Detect which cell encompasses the target text, then output its [x, y] center coordinate. 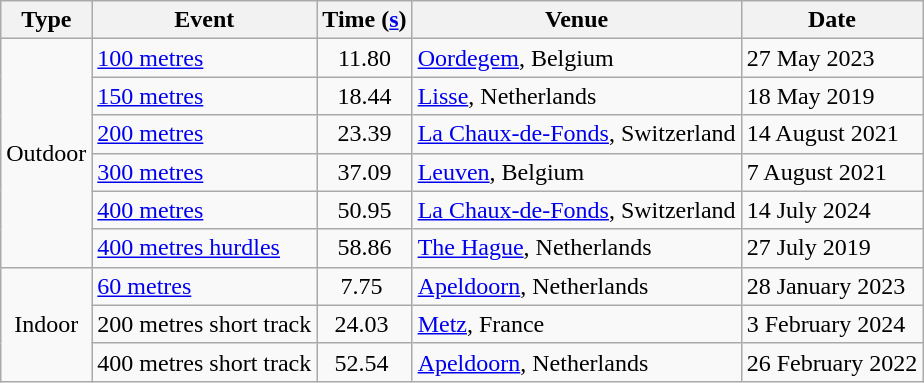
Venue [576, 20]
50.95 [364, 210]
18 May 2019 [832, 96]
26 February 2022 [832, 362]
400 metres hurdles [204, 248]
100 metres [204, 58]
27 July 2019 [832, 248]
Oordegem, Belgium [576, 58]
200 metres [204, 134]
24.03 [364, 324]
Outdoor [46, 153]
7.75 [364, 286]
Time (s) [364, 20]
Date [832, 20]
58.86 [364, 248]
28 January 2023 [832, 286]
Leuven, Belgium [576, 172]
400 metres short track [204, 362]
Event [204, 20]
Metz, France [576, 324]
60 metres [204, 286]
37.09 [364, 172]
300 metres [204, 172]
Indoor [46, 324]
18.44 [364, 96]
150 metres [204, 96]
Type [46, 20]
3 February 2024 [832, 324]
200 metres short track [204, 324]
52.54 [364, 362]
23.39 [364, 134]
14 August 2021 [832, 134]
7 August 2021 [832, 172]
The Hague, Netherlands [576, 248]
27 May 2023 [832, 58]
Lisse, Netherlands [576, 96]
400 metres [204, 210]
14 July 2024 [832, 210]
11.80 [364, 58]
